Scan for the cell matching the given text and deliver its (x, y) coordinate at center. 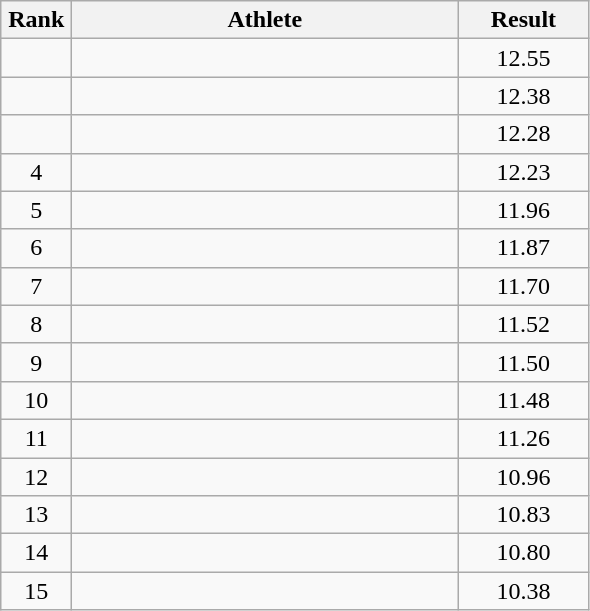
8 (36, 324)
12.28 (524, 134)
Rank (36, 20)
10.80 (524, 553)
5 (36, 210)
15 (36, 591)
11.87 (524, 248)
11 (36, 438)
4 (36, 172)
11.48 (524, 400)
11.50 (524, 362)
12.55 (524, 58)
Result (524, 20)
12.38 (524, 96)
11.52 (524, 324)
Athlete (265, 20)
13 (36, 515)
12 (36, 477)
10.38 (524, 591)
11.96 (524, 210)
10 (36, 400)
7 (36, 286)
6 (36, 248)
14 (36, 553)
12.23 (524, 172)
9 (36, 362)
11.26 (524, 438)
10.96 (524, 477)
11.70 (524, 286)
10.83 (524, 515)
